Return the [x, y] coordinate for the center point of the cell that contains the specified text.  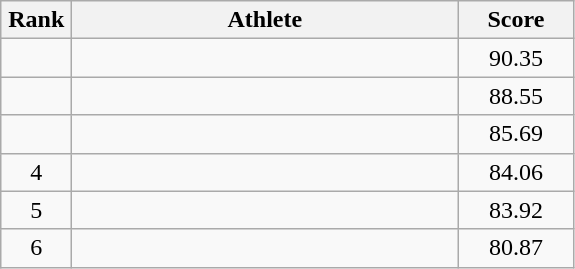
Athlete [265, 20]
5 [36, 210]
Rank [36, 20]
84.06 [516, 172]
4 [36, 172]
Score [516, 20]
83.92 [516, 210]
88.55 [516, 96]
80.87 [516, 248]
6 [36, 248]
85.69 [516, 134]
90.35 [516, 58]
